Capture the cell that displays the provided text and extract its (x, y) central coordinate. 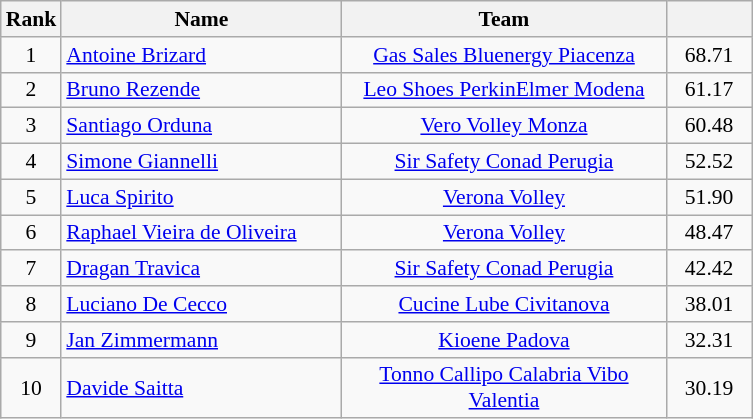
Raphael Vieira de Oliveira (201, 233)
8 (32, 304)
Dragan Travica (201, 269)
2 (32, 90)
51.90 (710, 197)
42.42 (710, 269)
1 (32, 55)
Luca Spirito (201, 197)
Jan Zimmermann (201, 340)
Team (504, 19)
4 (32, 162)
Kioene Padova (504, 340)
5 (32, 197)
Simone Giannelli (201, 162)
48.47 (710, 233)
3 (32, 126)
10 (32, 388)
52.52 (710, 162)
32.31 (710, 340)
Rank (32, 19)
Leo Shoes PerkinElmer Modena (504, 90)
Tonno Callipo Calabria Vibo Valentia (504, 388)
30.19 (710, 388)
Vero Volley Monza (504, 126)
61.17 (710, 90)
Antoine Brizard (201, 55)
Gas Sales Bluenergy Piacenza (504, 55)
38.01 (710, 304)
Santiago Orduna (201, 126)
68.71 (710, 55)
Davide Saitta (201, 388)
7 (32, 269)
60.48 (710, 126)
Name (201, 19)
Bruno Rezende (201, 90)
Cucine Lube Civitanova (504, 304)
9 (32, 340)
6 (32, 233)
Luciano De Cecco (201, 304)
